Output the [X, Y] coordinate of the center of the cell containing the given text.  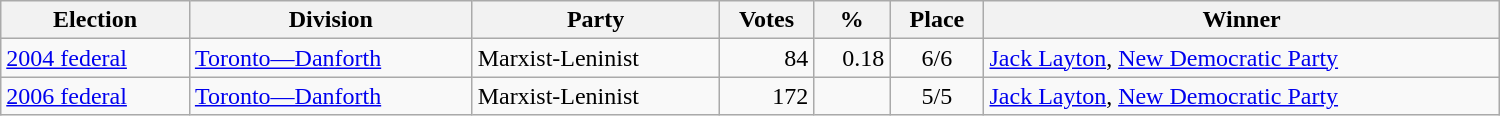
% [852, 20]
172 [766, 96]
Votes [766, 20]
5/5 [937, 96]
2006 federal [96, 96]
84 [766, 58]
Winner [1242, 20]
6/6 [937, 58]
2004 federal [96, 58]
Place [937, 20]
Party [596, 20]
0.18 [852, 58]
Division [330, 20]
Election [96, 20]
